For the text-containing cell, return its midpoint in (x, y) coordinate format. 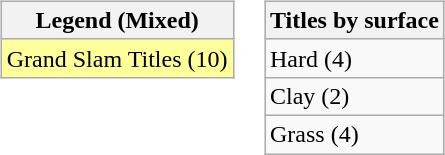
Hard (4) (354, 58)
Legend (Mixed) (117, 20)
Titles by surface (354, 20)
Grass (4) (354, 134)
Grand Slam Titles (10) (117, 58)
Clay (2) (354, 96)
